Scan for the cell matching the given text and deliver its [X, Y] coordinate at center. 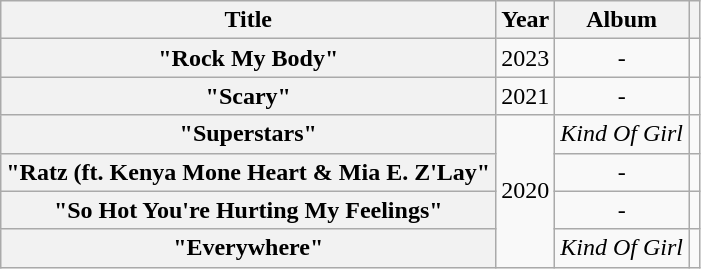
2023 [526, 58]
"So Hot You're Hurting My Feelings" [248, 210]
Title [248, 20]
2020 [526, 191]
2021 [526, 96]
"Scary" [248, 96]
"Superstars" [248, 134]
"Everywhere" [248, 248]
"Rock My Body" [248, 58]
Album [622, 20]
Year [526, 20]
"Ratz (ft. Kenya Mone Heart & Mia E. Z'Lay" [248, 172]
